For the text-containing cell, return its midpoint in [x, y] coordinate format. 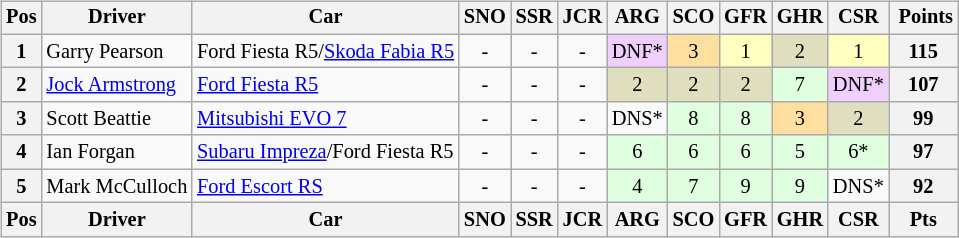
99 [924, 119]
Subaru Impreza/Ford Fiesta R5 [326, 152]
115 [924, 51]
Ford Fiesta R5/Skoda Fabia R5 [326, 51]
Points [924, 18]
Pts [924, 220]
97 [924, 152]
Mitsubishi EVO 7 [326, 119]
Garry Pearson [116, 51]
Scott Beattie [116, 119]
Ford Fiesta R5 [326, 85]
92 [924, 186]
Mark McCulloch [116, 186]
Ian Forgan [116, 152]
107 [924, 85]
Jock Armstrong [116, 85]
6* [858, 152]
Ford Escort RS [326, 186]
